Search for the cell housing the specified text and yield its (X, Y) center coordinate. 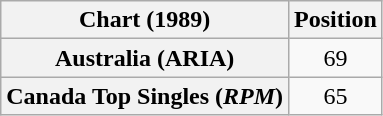
Canada Top Singles (RPM) (145, 96)
Australia (ARIA) (145, 58)
Chart (1989) (145, 20)
69 (336, 58)
Position (336, 20)
65 (336, 96)
